Determine the [x, y] coordinate at the center of the cell enclosing the given text.  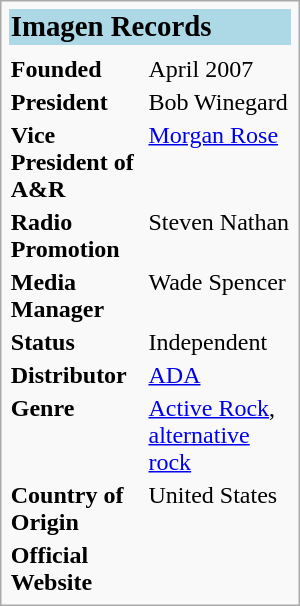
April 2007 [219, 69]
Official Website [76, 568]
Imagen Records [150, 27]
President [76, 102]
Country of Origin [76, 508]
Wade Spencer [219, 296]
Active Rock, alternative rock [219, 435]
Morgan Rose [219, 162]
Radio Promotion [76, 236]
United States [219, 508]
Media Manager [76, 296]
ADA [219, 375]
Status [76, 342]
Genre [76, 435]
Distributor [76, 375]
Vice President of A&R [76, 162]
Independent [219, 342]
Bob Winegard [219, 102]
Founded [76, 69]
Steven Nathan [219, 236]
